Detect which cell encompasses the target text, then output its (x, y) center coordinate. 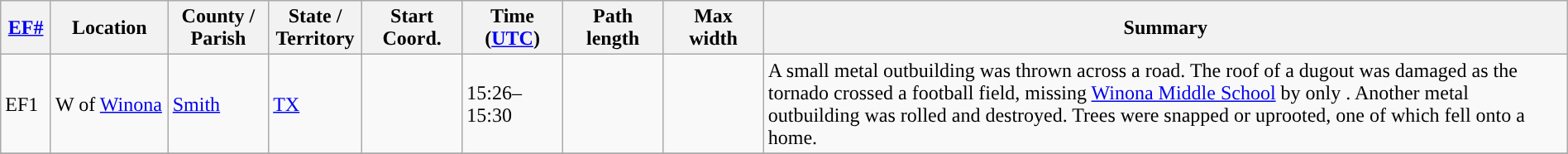
Start Coord. (412, 28)
Smith (218, 104)
Time (UTC) (513, 28)
15:26–15:30 (513, 104)
Max width (713, 28)
State / Territory (316, 28)
W of Winona (109, 104)
Location (109, 28)
TX (316, 104)
Path length (612, 28)
County / Parish (218, 28)
Summary (1165, 28)
EF# (26, 28)
EF1 (26, 104)
